Provide the [x, y] coordinate of the cell's center where the given text is located.  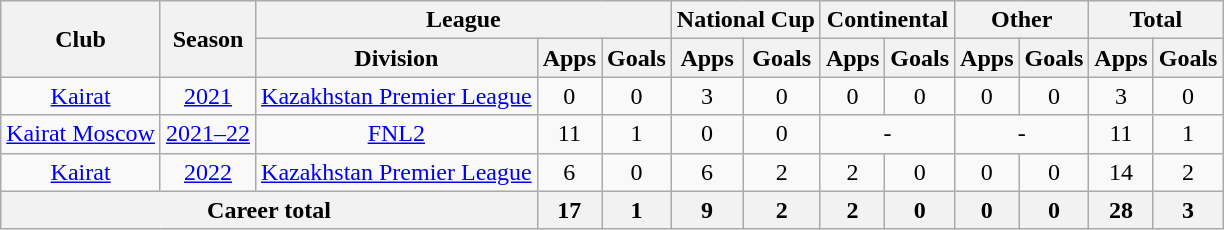
Continental [887, 20]
National Cup [746, 20]
Other [1022, 20]
28 [1121, 210]
2021–22 [208, 134]
17 [569, 210]
Club [81, 39]
FNL2 [397, 134]
14 [1121, 172]
Total [1156, 20]
2022 [208, 172]
Kairat Moscow [81, 134]
Division [397, 58]
League [464, 20]
2021 [208, 96]
9 [707, 210]
Career total [269, 210]
Season [208, 39]
